Pinpoint the cell where the given text exists, returning its (X, Y) midpoint coordinate. 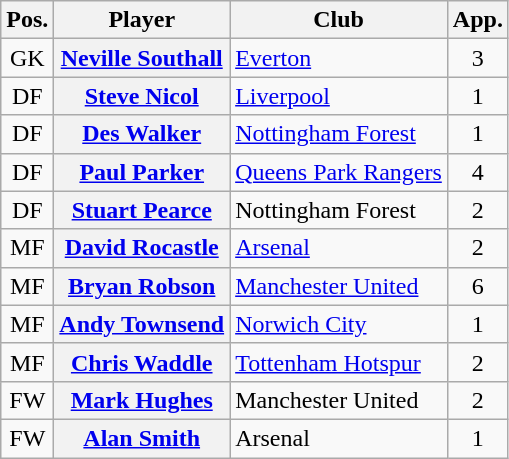
Steve Nicol (142, 96)
Everton (339, 58)
Norwich City (339, 324)
Des Walker (142, 134)
David Rocastle (142, 248)
Alan Smith (142, 438)
Neville Southall (142, 58)
6 (478, 286)
Mark Hughes (142, 400)
App. (478, 20)
3 (478, 58)
Liverpool (339, 96)
GK (28, 58)
Club (339, 20)
Tottenham Hotspur (339, 362)
Paul Parker (142, 172)
Queens Park Rangers (339, 172)
Pos. (28, 20)
Stuart Pearce (142, 210)
Chris Waddle (142, 362)
Player (142, 20)
Andy Townsend (142, 324)
4 (478, 172)
Bryan Robson (142, 286)
